Output the (X, Y) coordinate of the center of the cell containing the given text.  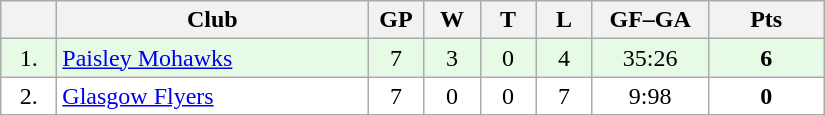
GF–GA (650, 20)
GP (396, 20)
9:98 (650, 96)
4 (564, 58)
T (508, 20)
6 (766, 58)
3 (452, 58)
Club (212, 20)
35:26 (650, 58)
Paisley Mohawks (212, 58)
1. (29, 58)
Pts (766, 20)
Glasgow Flyers (212, 96)
W (452, 20)
2. (29, 96)
L (564, 20)
